Scan for the cell matching the given text and deliver its [X, Y] coordinate at center. 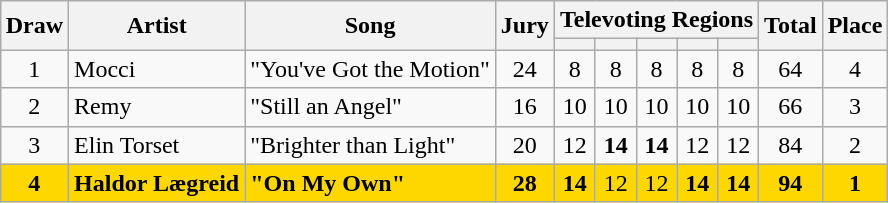
28 [524, 183]
Mocci [157, 69]
Elin Torset [157, 145]
Haldor Lægreid [157, 183]
Draw [34, 26]
"You've Got the Motion" [370, 69]
16 [524, 107]
"Still an Angel" [370, 107]
20 [524, 145]
Remy [157, 107]
94 [791, 183]
Artist [157, 26]
"On My Own" [370, 183]
66 [791, 107]
Song [370, 26]
Place [855, 26]
64 [791, 69]
Jury [524, 26]
Total [791, 26]
84 [791, 145]
Televoting Regions [656, 20]
"Brighter than Light" [370, 145]
24 [524, 69]
